Detect which cell encompasses the target text, then output its [x, y] center coordinate. 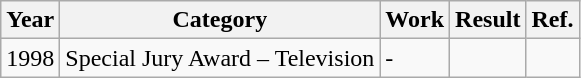
Work [415, 20]
Special Jury Award – Television [220, 58]
1998 [30, 58]
Ref. [552, 20]
Category [220, 20]
Result [488, 20]
- [415, 58]
Year [30, 20]
